Determine the (x, y) coordinate at the center of the cell enclosing the given text.  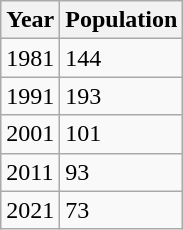
1981 (30, 58)
101 (122, 134)
2011 (30, 172)
2021 (30, 210)
1991 (30, 96)
73 (122, 210)
Population (122, 20)
Year (30, 20)
193 (122, 96)
144 (122, 58)
93 (122, 172)
2001 (30, 134)
